Search for the cell housing the specified text and yield its [x, y] center coordinate. 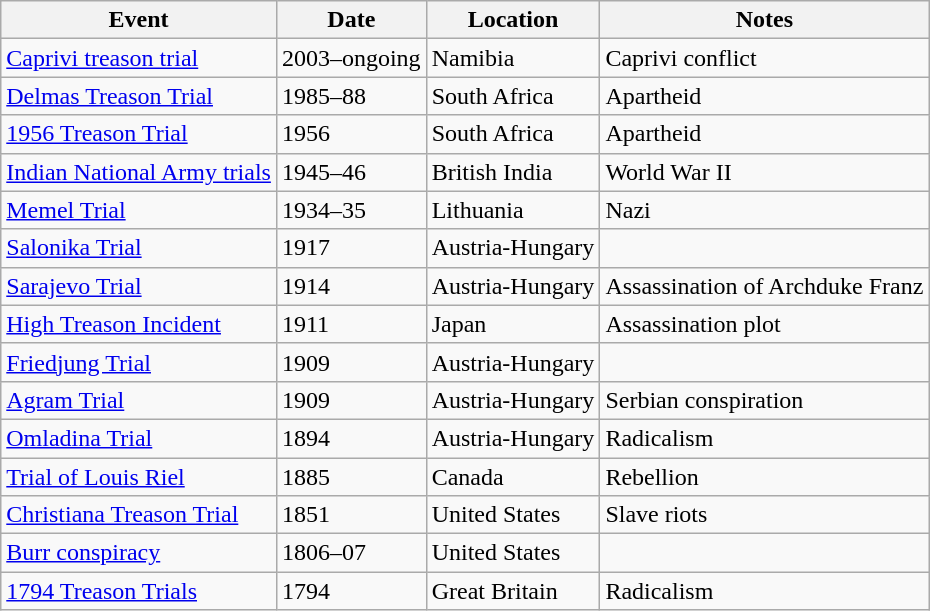
Canada [513, 477]
Trial of Louis Riel [139, 477]
Nazi [764, 210]
Christiana Treason Trial [139, 515]
1794 Treason Trials [139, 591]
Event [139, 20]
Lithuania [513, 210]
Delmas Treason Trial [139, 96]
Date [351, 20]
Omladina Trial [139, 438]
World War II [764, 172]
Assassination of Archduke Franz [764, 286]
British India [513, 172]
1945–46 [351, 172]
Sarajevo Trial [139, 286]
Salonika Trial [139, 248]
2003–ongoing [351, 58]
1956 Treason Trial [139, 134]
Caprivi conflict [764, 58]
1911 [351, 324]
Agram Trial [139, 400]
1917 [351, 248]
Rebellion [764, 477]
1956 [351, 134]
1806–07 [351, 553]
Memel Trial [139, 210]
1885 [351, 477]
Burr conspiracy [139, 553]
Slave riots [764, 515]
Serbian conspiration [764, 400]
Caprivi treason trial [139, 58]
1851 [351, 515]
1794 [351, 591]
1894 [351, 438]
Great Britain [513, 591]
Indian National Army trials [139, 172]
1985–88 [351, 96]
Assassination plot [764, 324]
Location [513, 20]
1914 [351, 286]
1934–35 [351, 210]
Notes [764, 20]
Namibia [513, 58]
Japan [513, 324]
Friedjung Trial [139, 362]
High Treason Incident [139, 324]
